Pinpoint the cell where the given text exists, returning its (x, y) midpoint coordinate. 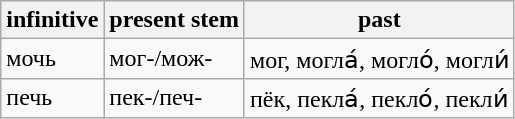
пёк, пекла́, пекло́, пекли́ (379, 98)
пек-/печ- (174, 98)
мог-/мож- (174, 59)
печь (52, 98)
past (379, 20)
мог, могла́, могло́, могли́ (379, 59)
мочь (52, 59)
infinitive (52, 20)
present stem (174, 20)
